Scan for the cell matching the given text and deliver its [x, y] coordinate at center. 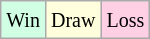
Draw [72, 20]
Loss [126, 20]
Win [24, 20]
